Output the [x, y] coordinate of the center of the cell containing the given text.  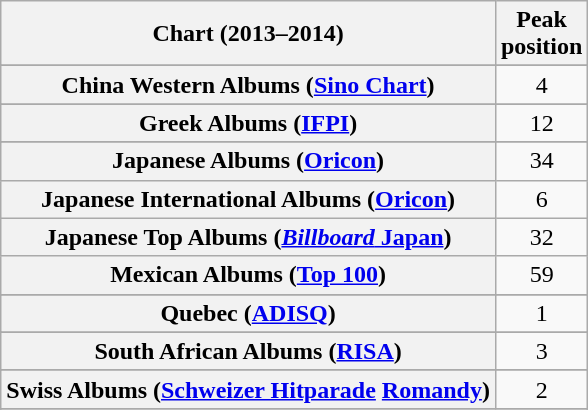
Japanese Top Albums (Billboard Japan) [248, 237]
Greek Albums (IFPI) [248, 123]
Peakposition [541, 34]
4 [541, 85]
Quebec (ADISQ) [248, 313]
59 [541, 275]
Mexican Albums (Top 100) [248, 275]
Swiss Albums (Schweizer Hitparade Romandy) [248, 389]
6 [541, 199]
2 [541, 389]
3 [541, 351]
Chart (2013–2014) [248, 34]
12 [541, 123]
China Western Albums (Sino Chart) [248, 85]
Japanese Albums (Oricon) [248, 161]
1 [541, 313]
32 [541, 237]
34 [541, 161]
Japanese International Albums (Oricon) [248, 199]
South African Albums (RISA) [248, 351]
